Determine the (X, Y) coordinate at the center of the cell enclosing the given text.  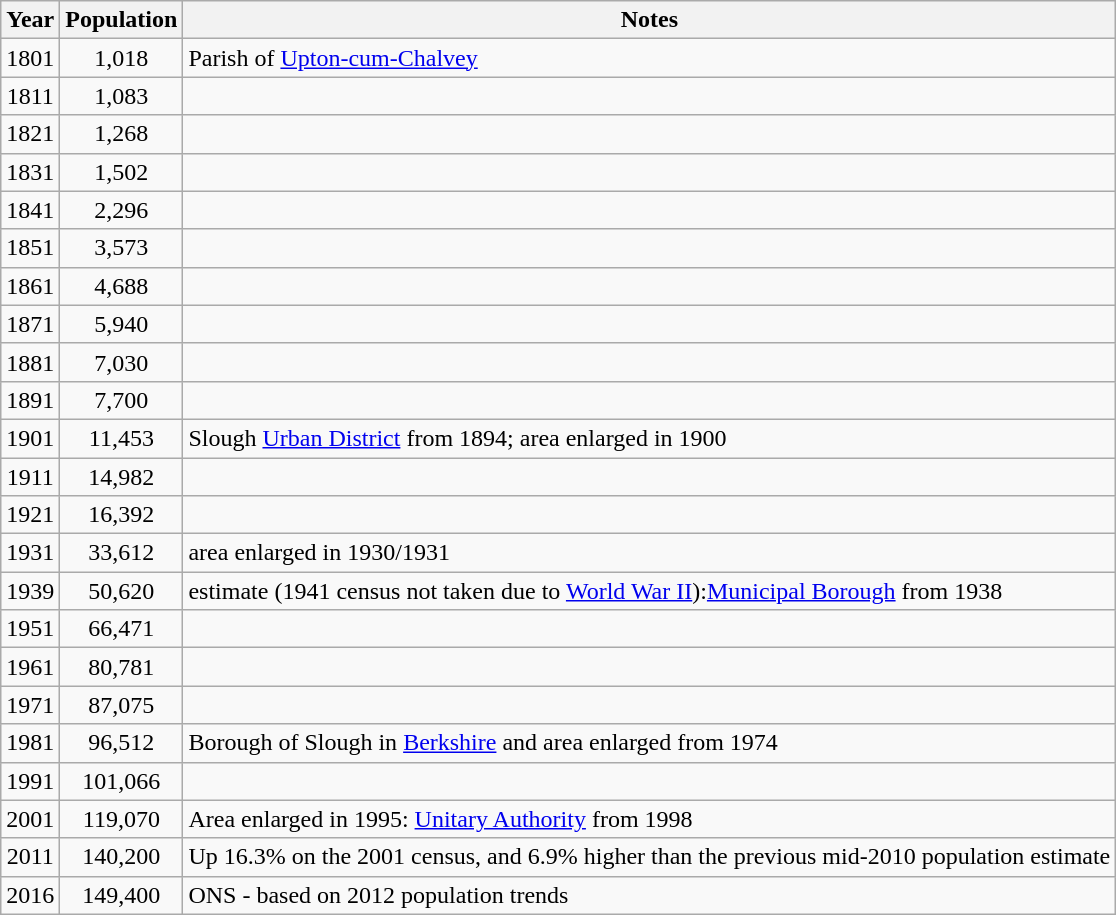
Parish of Upton-cum-Chalvey (650, 58)
1,268 (122, 134)
1951 (30, 629)
1931 (30, 553)
area enlarged in 1930/1931 (650, 553)
33,612 (122, 553)
estimate (1941 census not taken due to World War II):Municipal Borough from 1938 (650, 591)
1,502 (122, 172)
Up 16.3% on the 2001 census, and 6.9% higher than the previous mid-2010 population estimate (650, 857)
Population (122, 20)
2,296 (122, 210)
7,700 (122, 400)
1911 (30, 477)
1851 (30, 248)
96,512 (122, 743)
1901 (30, 438)
101,066 (122, 781)
4,688 (122, 286)
1921 (30, 515)
1971 (30, 705)
1811 (30, 96)
2016 (30, 895)
11,453 (122, 438)
3,573 (122, 248)
Slough Urban District from 1894; area enlarged in 1900 (650, 438)
50,620 (122, 591)
1871 (30, 324)
1861 (30, 286)
1841 (30, 210)
2001 (30, 819)
ONS - based on 2012 population trends (650, 895)
149,400 (122, 895)
1821 (30, 134)
Notes (650, 20)
1939 (30, 591)
119,070 (122, 819)
Borough of Slough in Berkshire and area enlarged from 1974 (650, 743)
1961 (30, 667)
1881 (30, 362)
80,781 (122, 667)
1801 (30, 58)
Year (30, 20)
Area enlarged in 1995: Unitary Authority from 1998 (650, 819)
16,392 (122, 515)
2011 (30, 857)
14,982 (122, 477)
1831 (30, 172)
140,200 (122, 857)
87,075 (122, 705)
1991 (30, 781)
1981 (30, 743)
1,018 (122, 58)
66,471 (122, 629)
1,083 (122, 96)
7,030 (122, 362)
5,940 (122, 324)
1891 (30, 400)
